Extract the (x, y) coordinate from the center of the cell holding the provided text.  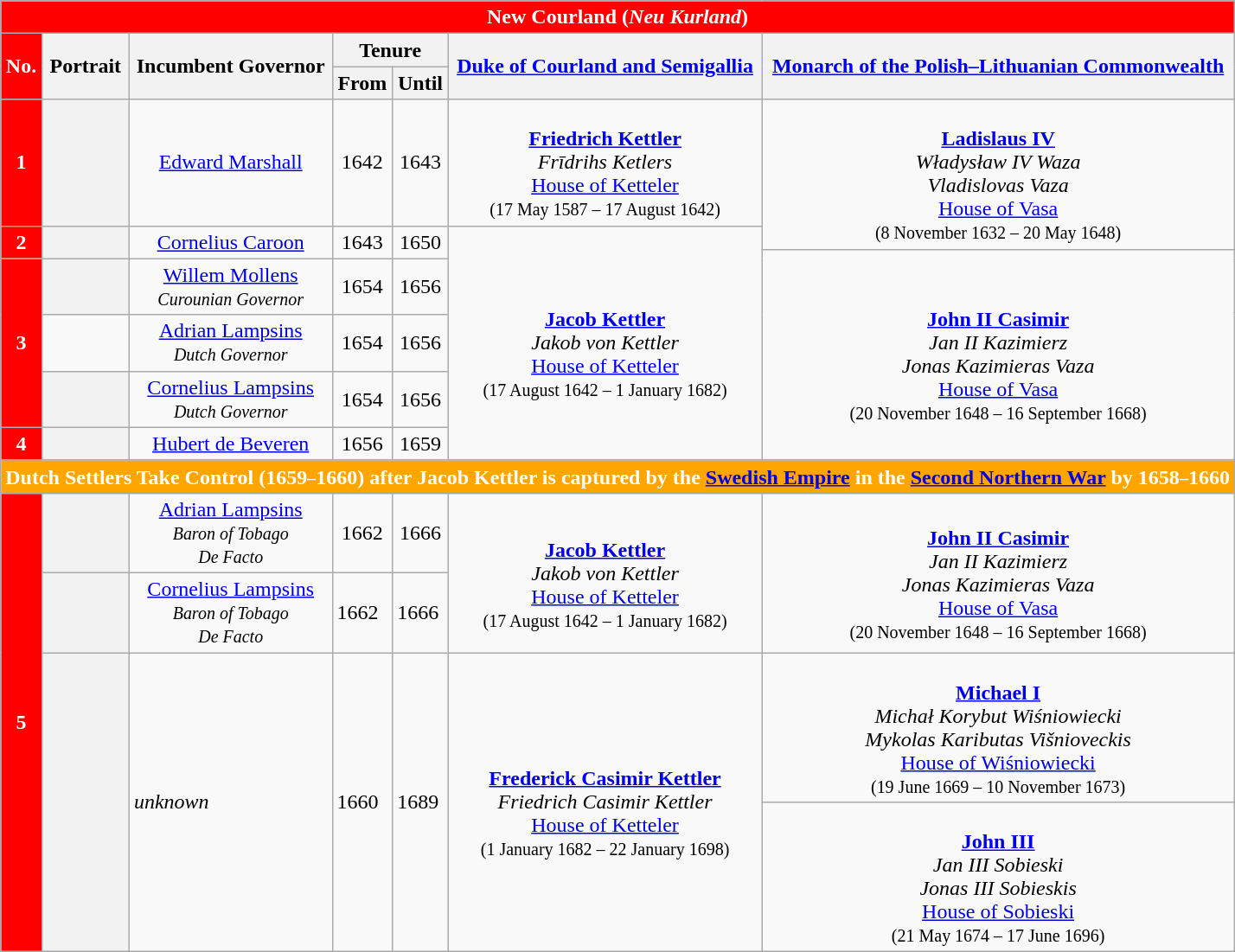
2 (22, 242)
Ladislaus IVWładysław IV WazaVladislovas VazaHouse of Vasa(8 November 1632 – 20 May 1648) (998, 175)
Cornelius LampsinsBaron of TobagoDe Facto (230, 612)
Portrait (85, 67)
Monarch of the Polish–Lithuanian Commonwealth (998, 67)
From (362, 83)
1660 (362, 802)
Tenure (390, 50)
Until (420, 83)
Adrian LampsinsBaron of TobagoDe Facto (230, 533)
unknown (230, 802)
1659 (420, 444)
Michael IMichał Korybut WiśniowieckiMykolas Kaributas VišnioveckisHouse of Wiśniowiecki(19 June 1669 – 10 November 1673) (998, 726)
Cornelius LampsinsDutch Governor (230, 399)
3 (22, 342)
1650 (420, 242)
John IIIJan III SobieskiJonas III SobieskisHouse of Sobieski(21 May 1674 – 17 June 1696) (998, 877)
Edward Marshall (230, 163)
1 (22, 163)
Willem MollensCurounian Governor (230, 287)
Hubert de Beveren (230, 444)
Dutch Settlers Take Control (1659–1660) after Jacob Kettler is captured by the Swedish Empire in the Second Northern War by 1658–1660 (617, 476)
No. (22, 67)
Frederick Casimir KettlerFriedrich Casimir KettlerHouse of Ketteler(1 January 1682 – 22 January 1698) (605, 802)
5 (22, 722)
1642 (362, 163)
4 (22, 444)
Cornelius Caroon (230, 242)
Incumbent Governor (230, 67)
Duke of Courland and Semigallia (605, 67)
Adrian LampsinsDutch Governor (230, 342)
1689 (420, 802)
Friedrich KettlerFrīdrihs KetlersHouse of Ketteler(17 May 1587 – 17 August 1642) (605, 163)
New Courland (Neu Kurland) (617, 17)
